For the text-containing cell, return its midpoint in (X, Y) coordinate format. 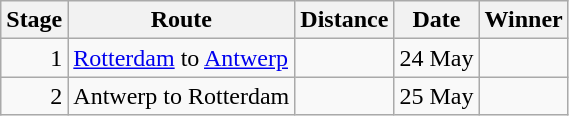
Winner (524, 20)
Route (182, 20)
Distance (344, 20)
Rotterdam to Antwerp (182, 58)
1 (34, 58)
2 (34, 96)
25 May (436, 96)
24 May (436, 58)
Antwerp to Rotterdam (182, 96)
Stage (34, 20)
Date (436, 20)
